Identify which cell holds the provided text, then report its [X, Y] central coordinate. 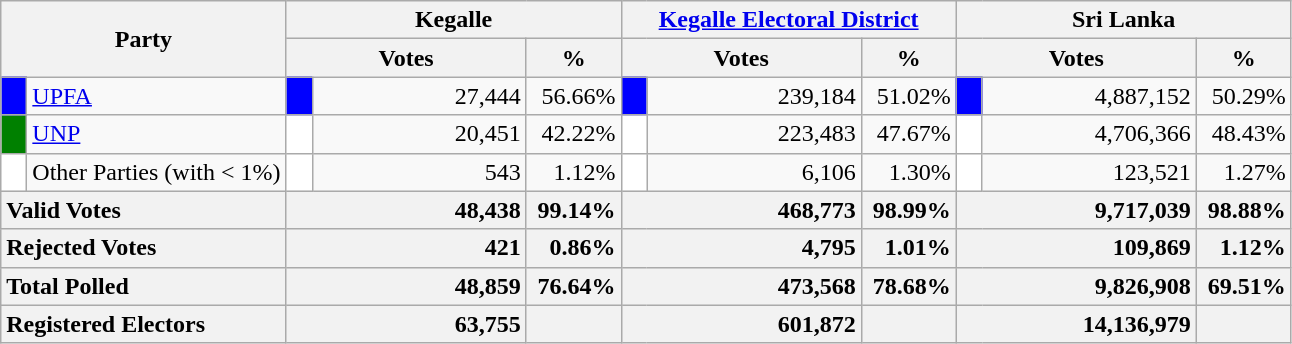
76.64% [574, 286]
UPFA [156, 96]
9,826,908 [1076, 286]
14,136,979 [1076, 324]
421 [406, 248]
78.68% [908, 286]
4,887,152 [1089, 96]
56.66% [574, 96]
69.51% [1244, 286]
42.22% [574, 134]
1.27% [1244, 172]
48,859 [406, 286]
98.88% [1244, 210]
51.02% [908, 96]
UNP [156, 134]
Sri Lanka [1124, 20]
20,451 [419, 134]
Rejected Votes [144, 248]
123,521 [1089, 172]
543 [419, 172]
473,568 [741, 286]
239,184 [754, 96]
50.29% [1244, 96]
98.99% [908, 210]
4,706,366 [1089, 134]
27,444 [419, 96]
6,106 [754, 172]
223,483 [754, 134]
109,869 [1076, 248]
47.67% [908, 134]
99.14% [574, 210]
Registered Electors [144, 324]
Valid Votes [144, 210]
Kegalle [454, 20]
Total Polled [144, 286]
468,773 [741, 210]
Party [144, 39]
Kegalle Electoral District [788, 20]
4,795 [741, 248]
0.86% [574, 248]
Other Parties (with < 1%) [156, 172]
63,755 [406, 324]
9,717,039 [1076, 210]
1.30% [908, 172]
601,872 [741, 324]
48.43% [1244, 134]
48,438 [406, 210]
1.01% [908, 248]
